Extract the (X, Y) coordinate from the center of the cell holding the provided text.  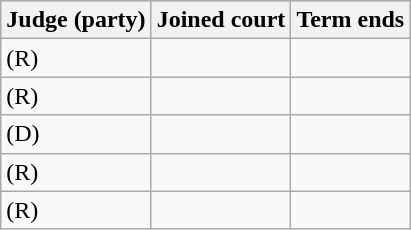
(D) (76, 134)
Judge (party) (76, 20)
Term ends (350, 20)
Joined court (221, 20)
